From the cell containing the given text, extract its center point as (x, y) coordinate. 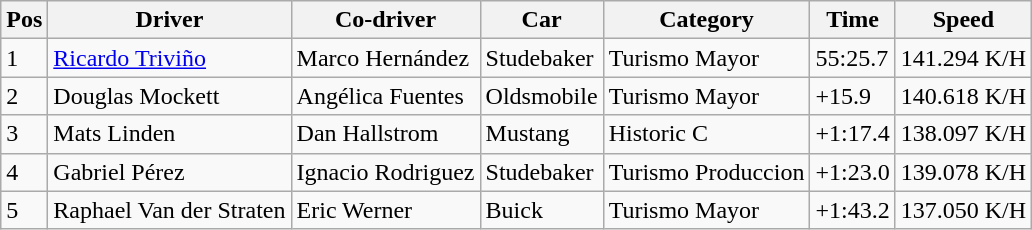
+1:43.2 (852, 210)
+1:23.0 (852, 172)
Marco Hernández (386, 58)
Ignacio Rodriguez (386, 172)
55:25.7 (852, 58)
1 (24, 58)
Time (852, 20)
Dan Hallstrom (386, 134)
Pos (24, 20)
+15.9 (852, 96)
Angélica Fuentes (386, 96)
Mats Linden (170, 134)
Speed (963, 20)
Turismo Produccion (706, 172)
137.050 K/H (963, 210)
Gabriel Pérez (170, 172)
2 (24, 96)
Douglas Mockett (170, 96)
3 (24, 134)
Buick (542, 210)
Car (542, 20)
4 (24, 172)
Historic C (706, 134)
138.097 K/H (963, 134)
140.618 K/H (963, 96)
141.294 K/H (963, 58)
5 (24, 210)
139.078 K/H (963, 172)
Raphael Van der Straten (170, 210)
Category (706, 20)
Driver (170, 20)
+1:17.4 (852, 134)
Mustang (542, 134)
Co-driver (386, 20)
Oldsmobile (542, 96)
Ricardo Triviño (170, 58)
Eric Werner (386, 210)
